Determine the (x, y) coordinate at the center of the cell enclosing the given text.  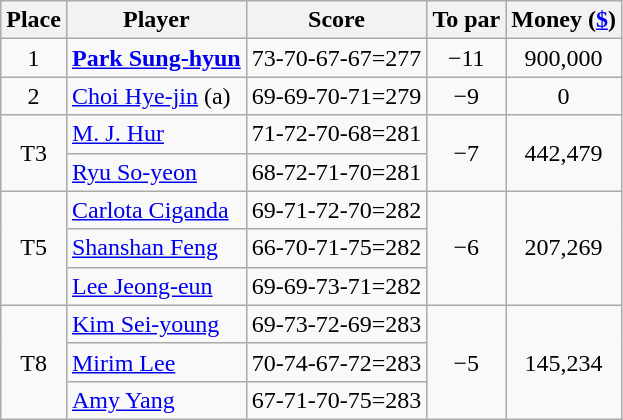
442,479 (564, 153)
T8 (34, 362)
Ryu So-yeon (156, 172)
73-70-67-67=277 (336, 58)
Choi Hye-jin (a) (156, 96)
Mirim Lee (156, 362)
Kim Sei-young (156, 324)
207,269 (564, 248)
145,234 (564, 362)
66-70-71-75=282 (336, 248)
900,000 (564, 58)
M. J. Hur (156, 134)
2 (34, 96)
−6 (466, 248)
Park Sung-hyun (156, 58)
69-69-73-71=282 (336, 286)
0 (564, 96)
−7 (466, 153)
To par (466, 20)
T3 (34, 153)
−5 (466, 362)
71-72-70-68=281 (336, 134)
68-72-71-70=281 (336, 172)
Shanshan Feng (156, 248)
−11 (466, 58)
Place (34, 20)
Amy Yang (156, 400)
70-74-67-72=283 (336, 362)
69-69-70-71=279 (336, 96)
T5 (34, 248)
Player (156, 20)
Carlota Ciganda (156, 210)
−9 (466, 96)
69-73-72-69=283 (336, 324)
Lee Jeong-eun (156, 286)
69-71-72-70=282 (336, 210)
67-71-70-75=283 (336, 400)
1 (34, 58)
Money ($) (564, 20)
Score (336, 20)
